Identify which cell holds the provided text, then report its [x, y] central coordinate. 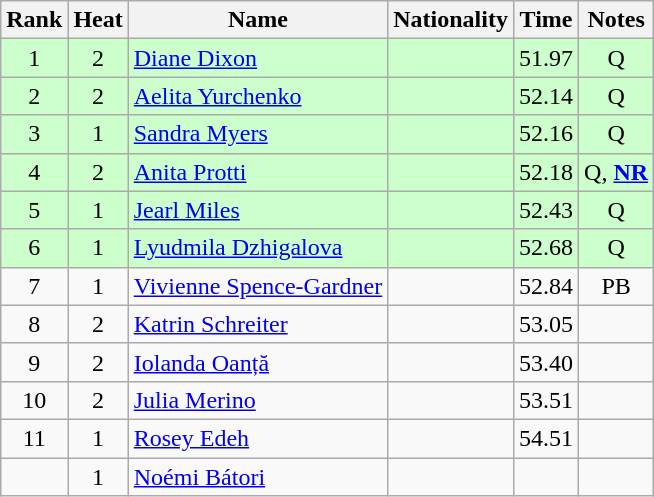
52.14 [546, 96]
Notes [616, 20]
53.51 [546, 400]
Sandra Myers [258, 134]
Julia Merino [258, 400]
10 [34, 400]
11 [34, 438]
Noémi Bátori [258, 477]
52.43 [546, 210]
52.84 [546, 286]
52.68 [546, 248]
Lyudmila Dzhigalova [258, 248]
7 [34, 286]
8 [34, 324]
Katrin Schreiter [258, 324]
52.16 [546, 134]
Time [546, 20]
Q, NR [616, 172]
Diane Dixon [258, 58]
Jearl Miles [258, 210]
53.40 [546, 362]
Aelita Yurchenko [258, 96]
Rosey Edeh [258, 438]
5 [34, 210]
Name [258, 20]
6 [34, 248]
Iolanda Oanță [258, 362]
9 [34, 362]
53.05 [546, 324]
52.18 [546, 172]
3 [34, 134]
Rank [34, 20]
PB [616, 286]
Heat [98, 20]
51.97 [546, 58]
Anita Protti [258, 172]
54.51 [546, 438]
4 [34, 172]
Vivienne Spence-Gardner [258, 286]
Nationality [451, 20]
